Detect which cell encompasses the target text, then output its (x, y) center coordinate. 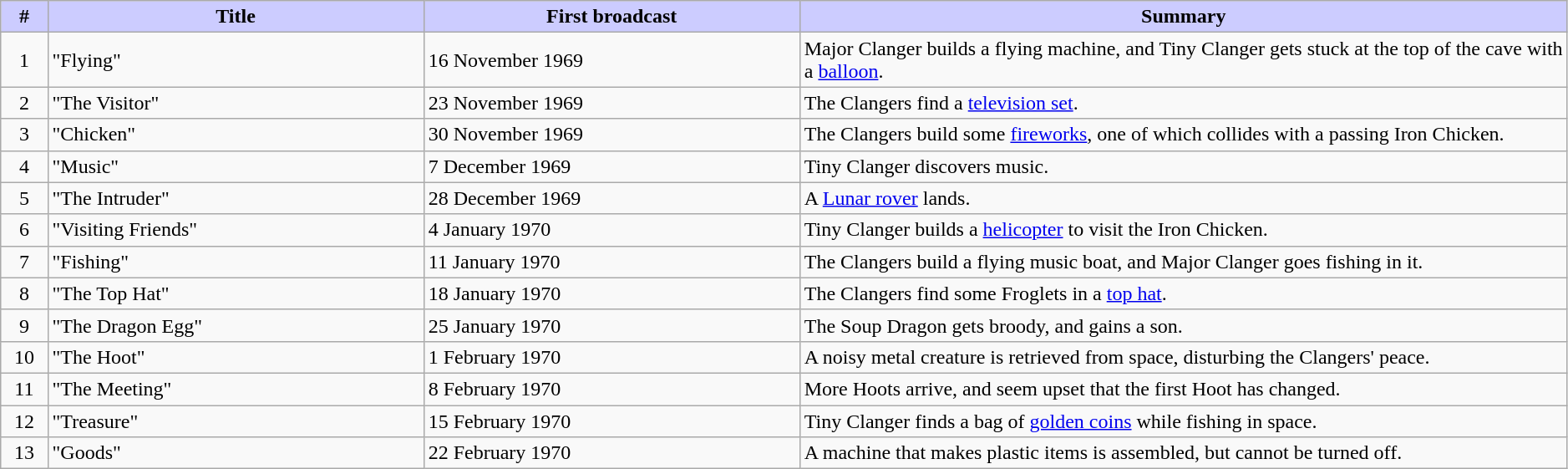
The Soup Dragon gets broody, and gains a son. (1183, 325)
"The Dragon Egg" (236, 325)
1 February 1970 (611, 357)
"Visiting Friends" (236, 230)
25 January 1970 (611, 325)
"Flying" (236, 60)
The Clangers build some fireworks, one of which collides with a passing Iron Chicken. (1183, 135)
Major Clanger builds a flying machine, and Tiny Clanger gets stuck at the top of the cave with a balloon. (1183, 60)
12 (24, 421)
7 (24, 262)
"Chicken" (236, 135)
3 (24, 135)
18 January 1970 (611, 293)
"The Top Hat" (236, 293)
Tiny Clanger builds a helicopter to visit the Iron Chicken. (1183, 230)
A noisy metal creature is retrieved from space, disturbing the Clangers' peace. (1183, 357)
15 February 1970 (611, 421)
Tiny Clanger discovers music. (1183, 166)
4 January 1970 (611, 230)
The Clangers find some Froglets in a top hat. (1183, 293)
1 (24, 60)
4 (24, 166)
A machine that makes plastic items is assembled, but cannot be turned off. (1183, 453)
7 December 1969 (611, 166)
9 (24, 325)
8 February 1970 (611, 389)
"The Visitor" (236, 103)
"The Hoot" (236, 357)
A Lunar rover lands. (1183, 198)
The Clangers find a television set. (1183, 103)
First broadcast (611, 17)
2 (24, 103)
13 (24, 453)
16 November 1969 (611, 60)
"Fishing" (236, 262)
Summary (1183, 17)
"The Intruder" (236, 198)
Title (236, 17)
28 December 1969 (611, 198)
22 February 1970 (611, 453)
8 (24, 293)
30 November 1969 (611, 135)
23 November 1969 (611, 103)
"Music" (236, 166)
"The Meeting" (236, 389)
Tiny Clanger finds a bag of golden coins while fishing in space. (1183, 421)
The Clangers build a flying music boat, and Major Clanger goes fishing in it. (1183, 262)
"Treasure" (236, 421)
6 (24, 230)
11 January 1970 (611, 262)
11 (24, 389)
"Goods" (236, 453)
10 (24, 357)
# (24, 17)
More Hoots arrive, and seem upset that the first Hoot has changed. (1183, 389)
5 (24, 198)
